Determine the [x, y] coordinate at the center of the cell enclosing the given text.  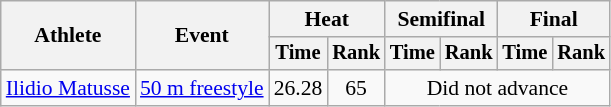
Did not advance [498, 88]
Ilidio Matusse [68, 88]
50 m freestyle [202, 88]
Final [553, 19]
Heat [327, 19]
26.28 [298, 88]
Athlete [68, 36]
65 [356, 88]
Semifinal [441, 19]
Event [202, 36]
